Scan for the cell matching the given text and deliver its (x, y) coordinate at center. 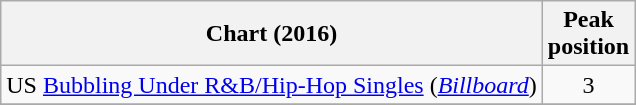
US Bubbling Under R&B/Hip-Hop Singles (Billboard) (272, 85)
Peakposition (588, 34)
Chart (2016) (272, 34)
3 (588, 85)
